Scan for the cell matching the given text and deliver its [X, Y] coordinate at center. 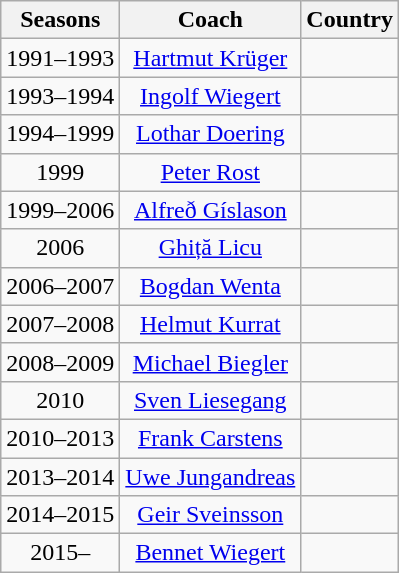
2010–2013 [60, 438]
1991–1993 [60, 58]
Sven Liesegang [210, 400]
Michael Biegler [210, 362]
Uwe Jungandreas [210, 477]
Bennet Wiegert [210, 553]
2010 [60, 400]
2007–2008 [60, 324]
2008–2009 [60, 362]
Helmut Kurrat [210, 324]
2014–2015 [60, 515]
Bogdan Wenta [210, 286]
Coach [210, 20]
Hartmut Krüger [210, 58]
2006–2007 [60, 286]
Seasons [60, 20]
Country [350, 20]
2006 [60, 248]
Geir Sveinsson [210, 515]
Ingolf Wiegert [210, 96]
Lothar Doering [210, 134]
1999–2006 [60, 210]
2015– [60, 553]
Ghiță Licu [210, 248]
Frank Carstens [210, 438]
1994–1999 [60, 134]
1999 [60, 172]
Peter Rost [210, 172]
2013–2014 [60, 477]
Alfreð Gíslason [210, 210]
1993–1994 [60, 96]
